Return the [X, Y] coordinate for the center point of the cell that contains the specified text.  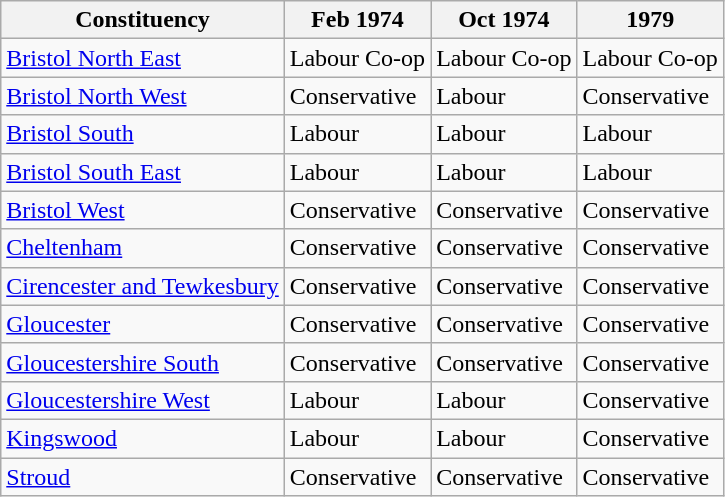
Bristol West [143, 210]
Kingswood [143, 438]
Bristol South [143, 134]
Cirencester and Tewkesbury [143, 286]
Feb 1974 [357, 20]
Bristol North East [143, 58]
Oct 1974 [504, 20]
Gloucestershire West [143, 400]
Bristol North West [143, 96]
Gloucestershire South [143, 362]
Bristol South East [143, 172]
Cheltenham [143, 248]
Stroud [143, 477]
Gloucester [143, 324]
Constituency [143, 20]
1979 [650, 20]
